Search for the cell housing the specified text and yield its (x, y) center coordinate. 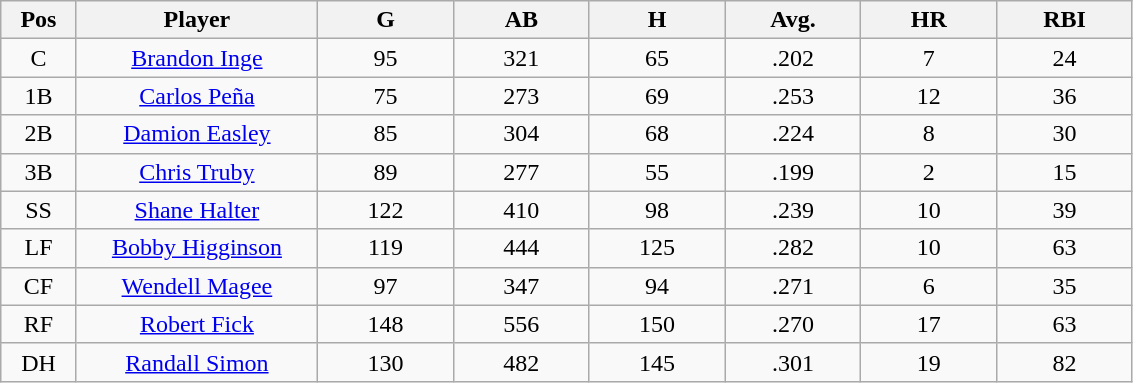
273 (521, 96)
AB (521, 20)
98 (657, 210)
.253 (793, 96)
30 (1065, 134)
65 (657, 58)
Wendell Magee (196, 286)
125 (657, 248)
.282 (793, 248)
145 (657, 362)
Chris Truby (196, 172)
.270 (793, 324)
347 (521, 286)
19 (929, 362)
.224 (793, 134)
556 (521, 324)
RBI (1065, 20)
6 (929, 286)
Carlos Peña (196, 96)
Brandon Inge (196, 58)
12 (929, 96)
LF (38, 248)
55 (657, 172)
17 (929, 324)
DH (38, 362)
HR (929, 20)
85 (386, 134)
75 (386, 96)
RF (38, 324)
Damion Easley (196, 134)
277 (521, 172)
95 (386, 58)
39 (1065, 210)
.199 (793, 172)
304 (521, 134)
97 (386, 286)
2B (38, 134)
Pos (38, 20)
Avg. (793, 20)
2 (929, 172)
119 (386, 248)
150 (657, 324)
Player (196, 20)
69 (657, 96)
68 (657, 134)
321 (521, 58)
3B (38, 172)
Bobby Higginson (196, 248)
148 (386, 324)
444 (521, 248)
8 (929, 134)
24 (1065, 58)
122 (386, 210)
410 (521, 210)
Shane Halter (196, 210)
C (38, 58)
82 (1065, 362)
35 (1065, 286)
482 (521, 362)
G (386, 20)
94 (657, 286)
36 (1065, 96)
Randall Simon (196, 362)
H (657, 20)
7 (929, 58)
Robert Fick (196, 324)
.202 (793, 58)
.239 (793, 210)
.301 (793, 362)
SS (38, 210)
.271 (793, 286)
1B (38, 96)
130 (386, 362)
89 (386, 172)
15 (1065, 172)
CF (38, 286)
